Find where the given text appears and provide that cell's center as [x, y] coordinate. 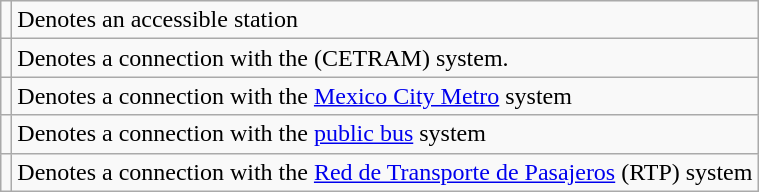
Denotes a connection with the public bus system [385, 134]
Denotes a connection with the Red de Transporte de Pasajeros (RTP) system [385, 172]
Denotes a connection with the Mexico City Metro system [385, 96]
Denotes a connection with the (CETRAM) system. [385, 58]
Denotes an accessible station [385, 20]
